Output the [X, Y] coordinate of the center of the cell containing the given text.  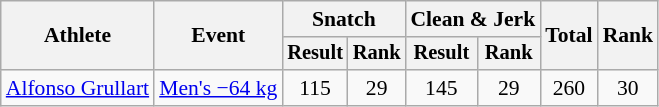
30 [628, 88]
Snatch [344, 19]
145 [441, 88]
Alfonso Grullart [78, 88]
Event [218, 36]
115 [315, 88]
Clean & Jerk [472, 19]
260 [568, 88]
Athlete [78, 36]
Men's −64 kg [218, 88]
Total [568, 36]
